Return the [x, y] coordinate for the center point of the cell that contains the specified text.  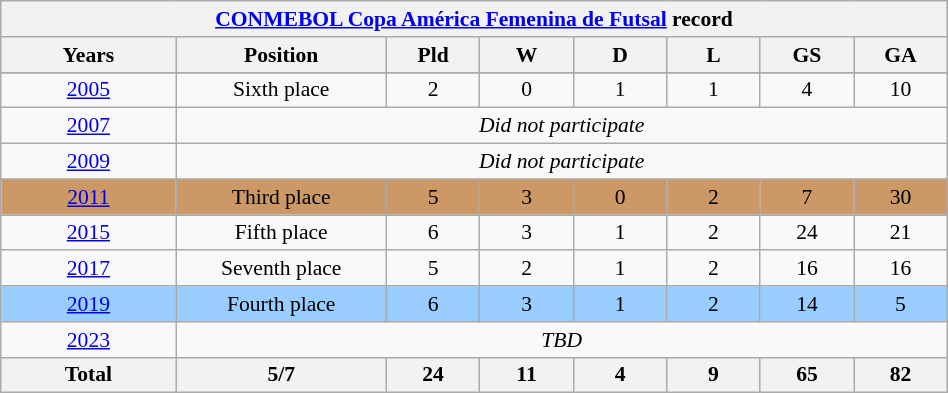
Fourth place [281, 304]
Seventh place [281, 269]
Years [88, 55]
W [526, 55]
L [714, 55]
9 [714, 375]
2005 [88, 90]
7 [806, 197]
65 [806, 375]
2009 [88, 162]
21 [901, 233]
Position [281, 55]
11 [526, 375]
Third place [281, 197]
D [620, 55]
Total [88, 375]
CONMEBOL Copa América Femenina de Futsal record [474, 19]
GA [901, 55]
2023 [88, 340]
2015 [88, 233]
Sixth place [281, 90]
82 [901, 375]
10 [901, 90]
5/7 [281, 375]
30 [901, 197]
2019 [88, 304]
GS [806, 55]
Fifth place [281, 233]
2011 [88, 197]
2017 [88, 269]
Pld [432, 55]
2007 [88, 126]
TBD [562, 340]
14 [806, 304]
